Determine the (X, Y) coordinate at the center of the cell enclosing the given text.  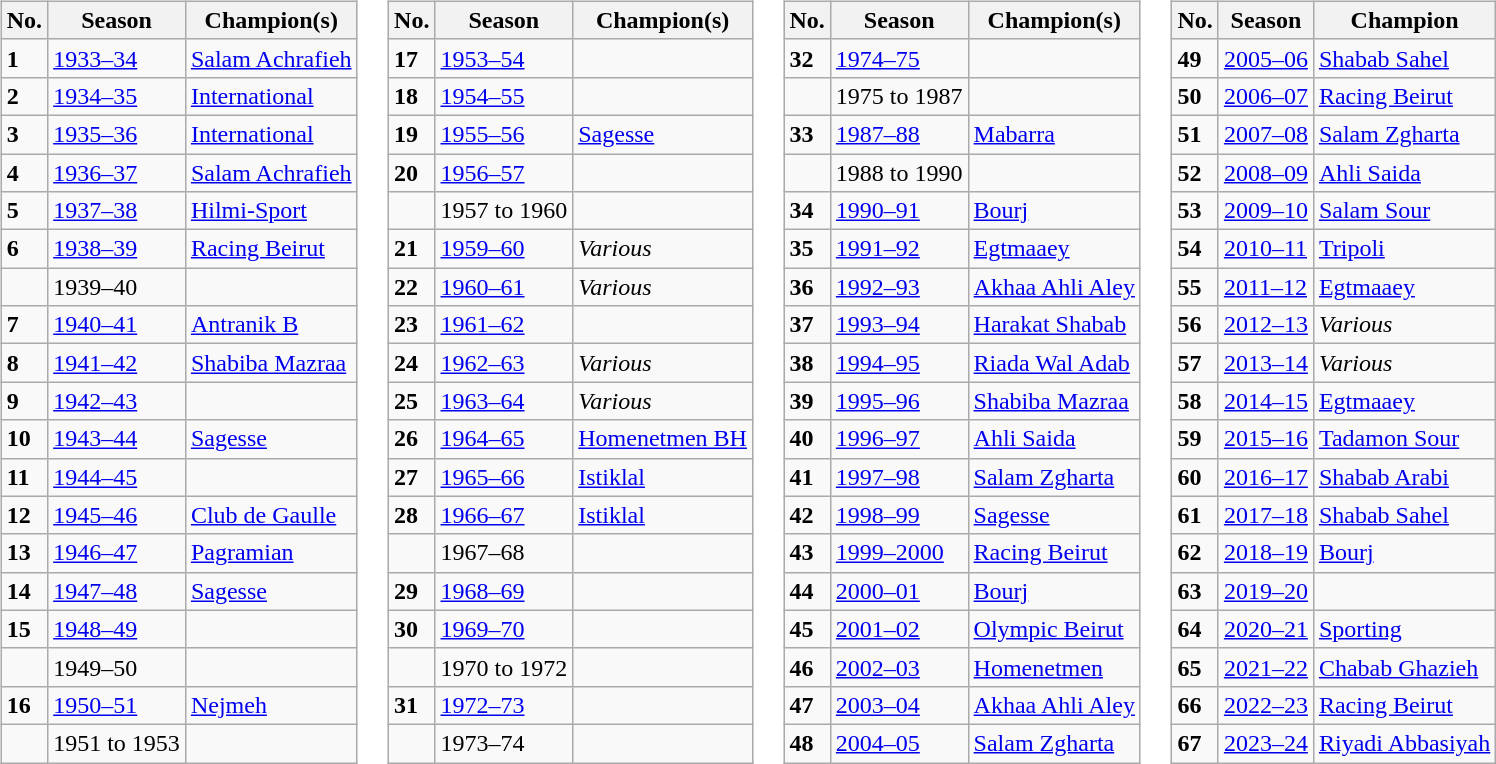
1934–35 (117, 96)
Nejmeh (271, 705)
45 (807, 629)
1942–43 (117, 401)
2009–10 (1266, 211)
Tadamon Sour (1404, 439)
1969–70 (504, 629)
Salam Sour (1404, 211)
1955–56 (504, 134)
1966–67 (504, 515)
1961–62 (504, 325)
12 (24, 515)
Olympic Beirut (1054, 629)
1935–36 (117, 134)
1947–48 (117, 591)
Club de Gaulle (271, 515)
2012–13 (1266, 325)
1937–38 (117, 211)
Tripoli (1404, 249)
Riyadi Abbasiyah (1404, 743)
22 (412, 287)
21 (412, 249)
2000–01 (899, 591)
2006–07 (1266, 96)
48 (807, 743)
16 (24, 705)
1954–55 (504, 96)
1988 to 1990 (899, 173)
Champion (1404, 20)
6 (24, 249)
2001–02 (899, 629)
1995–96 (899, 401)
56 (1195, 325)
Chabab Ghazieh (1404, 667)
Harakat Shabab (1054, 325)
37 (807, 325)
Shabab Arabi (1404, 477)
1936–37 (117, 173)
47 (807, 705)
1945–46 (117, 515)
60 (1195, 477)
30 (412, 629)
1970 to 1972 (504, 667)
29 (412, 591)
1959–60 (504, 249)
26 (412, 439)
28 (412, 515)
1964–65 (504, 439)
62 (1195, 553)
20 (412, 173)
Sporting (1404, 629)
1968–69 (504, 591)
Pagramian (271, 553)
2015–16 (1266, 439)
34 (807, 211)
5 (24, 211)
1956–57 (504, 173)
52 (1195, 173)
23 (412, 325)
2016–17 (1266, 477)
42 (807, 515)
Riada Wal Adab (1054, 363)
2004–05 (899, 743)
1987–88 (899, 134)
4 (24, 173)
55 (1195, 287)
2021–22 (1266, 667)
2007–08 (1266, 134)
51 (1195, 134)
63 (1195, 591)
65 (1195, 667)
58 (1195, 401)
36 (807, 287)
2020–21 (1266, 629)
Hilmi-Sport (271, 211)
9 (24, 401)
2017–18 (1266, 515)
1949–50 (117, 667)
33 (807, 134)
Homenetmen (1054, 667)
2 (24, 96)
8 (24, 363)
2005–06 (1266, 58)
1939–40 (117, 287)
2003–04 (899, 705)
1974–75 (899, 58)
19 (412, 134)
1960–61 (504, 287)
50 (1195, 96)
Antranik B (271, 325)
Homenetmen BH (663, 439)
32 (807, 58)
64 (1195, 629)
1999–2000 (899, 553)
1975 to 1987 (899, 96)
2019–20 (1266, 591)
1943–44 (117, 439)
2013–14 (1266, 363)
43 (807, 553)
1991–92 (899, 249)
59 (1195, 439)
1965–66 (504, 477)
1972–73 (504, 705)
54 (1195, 249)
1951 to 1953 (117, 743)
61 (1195, 515)
2014–15 (1266, 401)
2018–19 (1266, 553)
2002–03 (899, 667)
27 (412, 477)
1996–97 (899, 439)
1993–94 (899, 325)
Mabarra (1054, 134)
18 (412, 96)
13 (24, 553)
67 (1195, 743)
1950–51 (117, 705)
66 (1195, 705)
44 (807, 591)
7 (24, 325)
15 (24, 629)
1963–64 (504, 401)
17 (412, 58)
1973–74 (504, 743)
1957 to 1960 (504, 211)
2011–12 (1266, 287)
3 (24, 134)
1938–39 (117, 249)
14 (24, 591)
41 (807, 477)
1990–91 (899, 211)
2023–24 (1266, 743)
38 (807, 363)
1948–49 (117, 629)
1998–99 (899, 515)
1 (24, 58)
24 (412, 363)
1997–98 (899, 477)
40 (807, 439)
1941–42 (117, 363)
1967–68 (504, 553)
57 (1195, 363)
2010–11 (1266, 249)
35 (807, 249)
2022–23 (1266, 705)
25 (412, 401)
1953–54 (504, 58)
31 (412, 705)
1992–93 (899, 287)
53 (1195, 211)
1946–47 (117, 553)
49 (1195, 58)
2008–09 (1266, 173)
11 (24, 477)
46 (807, 667)
1994–95 (899, 363)
1940–41 (117, 325)
1962–63 (504, 363)
10 (24, 439)
1944–45 (117, 477)
39 (807, 401)
1933–34 (117, 58)
